Detect which cell encompasses the target text, then output its (x, y) center coordinate. 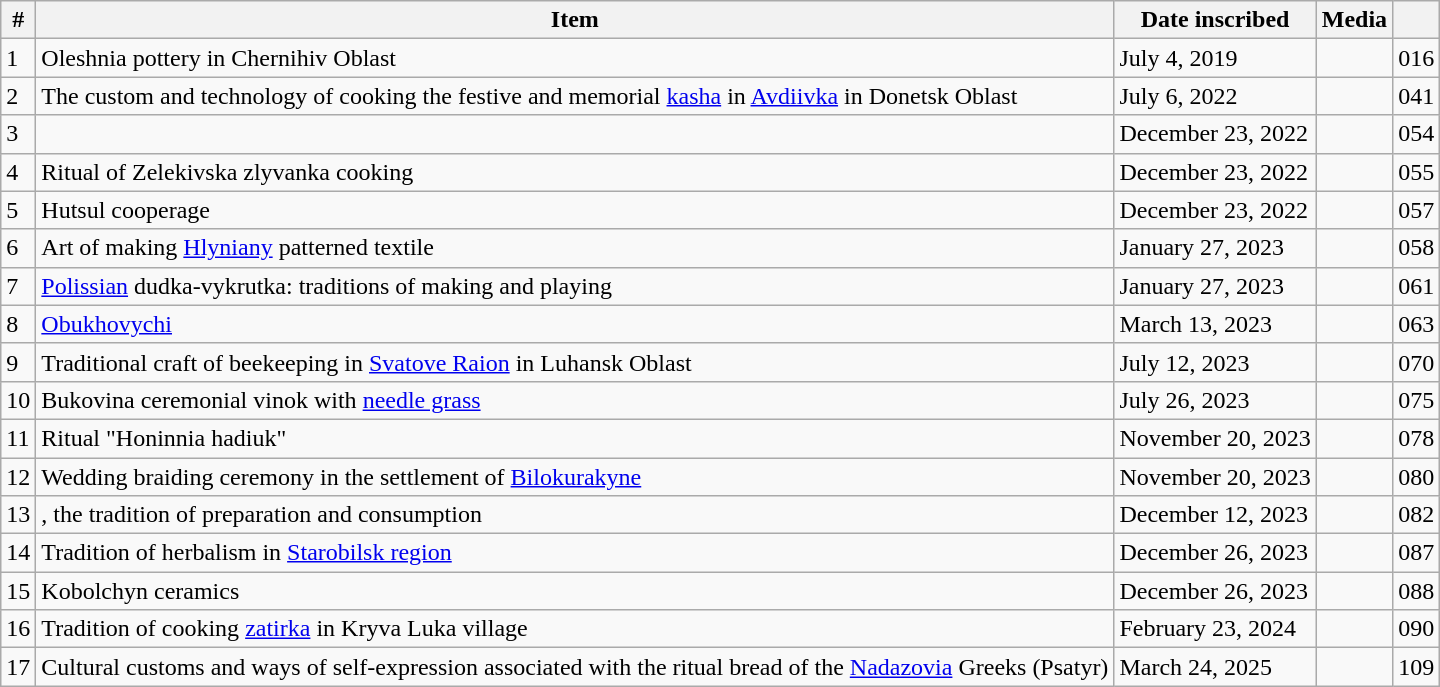
090 (1416, 629)
078 (1416, 438)
7 (18, 286)
Obukhovychi (575, 324)
17 (18, 667)
Cultural customs and ways of self-expression associated with the ritual bread of the Nadazovia Greeks (Psatyr) (575, 667)
13 (18, 515)
8 (18, 324)
054 (1416, 134)
057 (1416, 210)
February 23, 2024 (1215, 629)
058 (1416, 248)
July 26, 2023 (1215, 400)
6 (18, 248)
December 12, 2023 (1215, 515)
Art of making Hlyniany patterned textile (575, 248)
July 12, 2023 (1215, 362)
Kobolchyn ceramics (575, 591)
March 24, 2025 (1215, 667)
070 (1416, 362)
2 (18, 96)
Oleshnia pottery in Chernihiv Oblast (575, 58)
July 4, 2019 (1215, 58)
Item (575, 20)
11 (18, 438)
088 (1416, 591)
5 (18, 210)
July 6, 2022 (1215, 96)
075 (1416, 400)
041 (1416, 96)
080 (1416, 477)
4 (18, 172)
Date inscribed (1215, 20)
109 (1416, 667)
12 (18, 477)
14 (18, 553)
16 (18, 629)
Bukovina ceremonial vinok with needle grass (575, 400)
10 (18, 400)
Ritual "Honinnia hadiuk" (575, 438)
Wedding braiding ceremony in the settlement of Bilokurakyne (575, 477)
Polissian dudka-vykrutka: traditions of making and playing (575, 286)
063 (1416, 324)
1 (18, 58)
, the tradition of preparation and consumption (575, 515)
15 (18, 591)
# (18, 20)
061 (1416, 286)
055 (1416, 172)
087 (1416, 553)
016 (1416, 58)
Traditional craft of beekeeping in Svatove Raion in Luhansk Oblast (575, 362)
082 (1416, 515)
Ritual of Zelekivska zlyvanka cooking (575, 172)
March 13, 2023 (1215, 324)
The custom and technology of cooking the festive and memorial kasha in Avdiivka in Donetsk Oblast (575, 96)
9 (18, 362)
3 (18, 134)
Hutsul cooperage (575, 210)
Tradition of cooking zatirka in Kryva Luka village (575, 629)
Media (1354, 20)
Tradition of herbalism in Starobilsk region (575, 553)
